Provide the (x, y) coordinate of the cell's center where the given text is located.  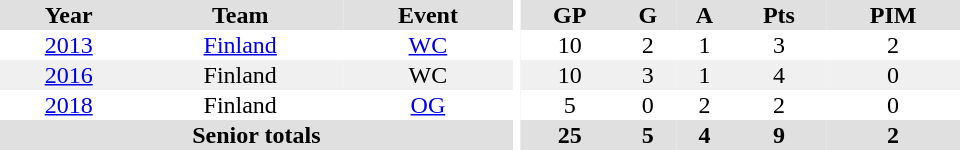
2018 (68, 105)
Pts (779, 15)
25 (570, 135)
Event (428, 15)
GP (570, 15)
9 (779, 135)
Year (68, 15)
2016 (68, 75)
G (648, 15)
Team (240, 15)
PIM (893, 15)
2013 (68, 45)
Senior totals (256, 135)
A (704, 15)
OG (428, 105)
